Detect which cell encompasses the target text, then output its [x, y] center coordinate. 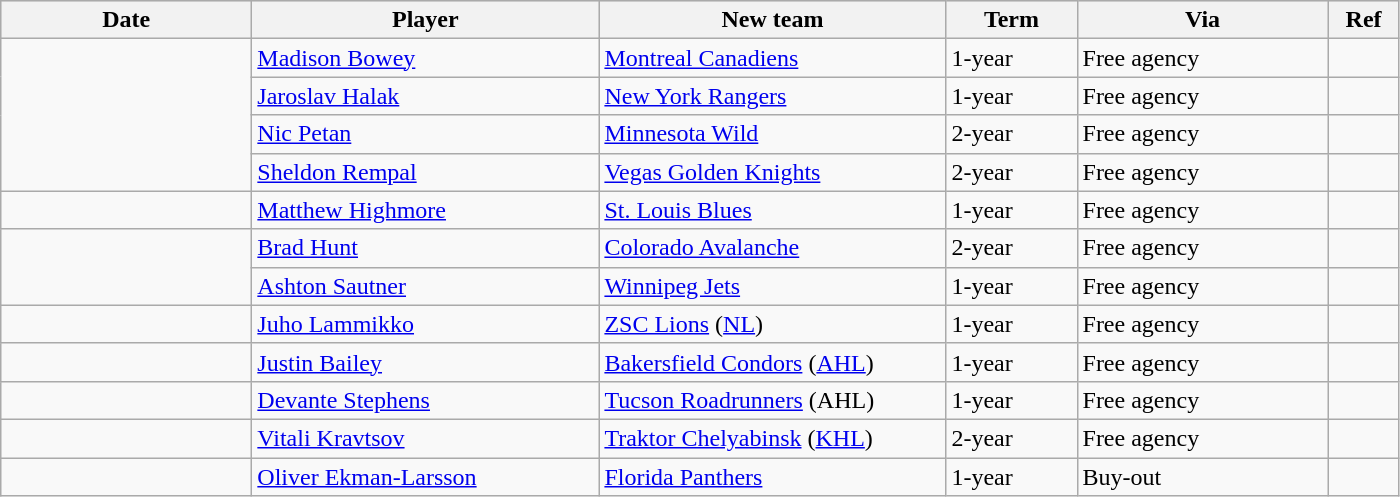
Minnesota Wild [772, 134]
Buy-out [1202, 477]
Devante Stephens [426, 400]
Oliver Ekman-Larsson [426, 477]
Colorado Avalanche [772, 248]
St. Louis Blues [772, 210]
Matthew Highmore [426, 210]
Traktor Chelyabinsk (KHL) [772, 438]
Ref [1364, 20]
ZSC Lions (NL) [772, 324]
Sheldon Rempal [426, 172]
Tucson Roadrunners (AHL) [772, 400]
Florida Panthers [772, 477]
Vegas Golden Knights [772, 172]
Montreal Canadiens [772, 58]
Bakersfield Condors (AHL) [772, 362]
New team [772, 20]
Brad Hunt [426, 248]
Vitali Kravtsov [426, 438]
Winnipeg Jets [772, 286]
Date [126, 20]
Justin Bailey [426, 362]
Juho Lammikko [426, 324]
Player [426, 20]
Nic Petan [426, 134]
Via [1202, 20]
Ashton Sautner [426, 286]
New York Rangers [772, 96]
Jaroslav Halak [426, 96]
Term [1012, 20]
Madison Bowey [426, 58]
